Detect which cell encompasses the target text, then output its [x, y] center coordinate. 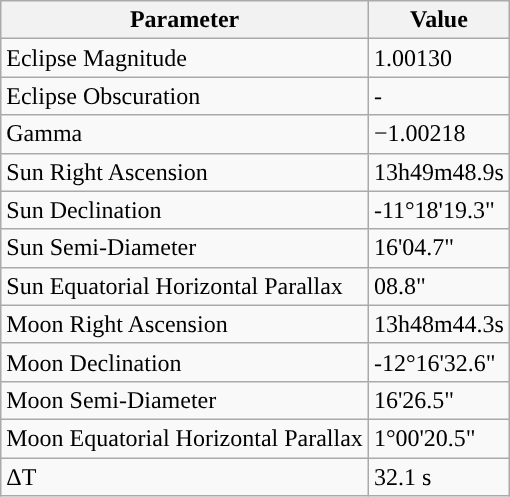
Moon Semi-Diameter [185, 400]
Sun Right Ascension [185, 172]
- [438, 96]
08.8" [438, 286]
Sun Semi-Diameter [185, 248]
16'26.5" [438, 400]
Sun Equatorial Horizontal Parallax [185, 286]
13h48m44.3s [438, 324]
16'04.7" [438, 248]
32.1 s [438, 477]
Parameter [185, 20]
Sun Declination [185, 210]
Eclipse Obscuration [185, 96]
Moon Declination [185, 362]
-11°18'19.3" [438, 210]
1°00'20.5" [438, 438]
Moon Equatorial Horizontal Parallax [185, 438]
Eclipse Magnitude [185, 58]
ΔT [185, 477]
-12°16'32.6" [438, 362]
Gamma [185, 134]
1.00130 [438, 58]
Value [438, 20]
13h49m48.9s [438, 172]
Moon Right Ascension [185, 324]
−1.00218 [438, 134]
